Scan for the cell matching the given text and deliver its [x, y] coordinate at center. 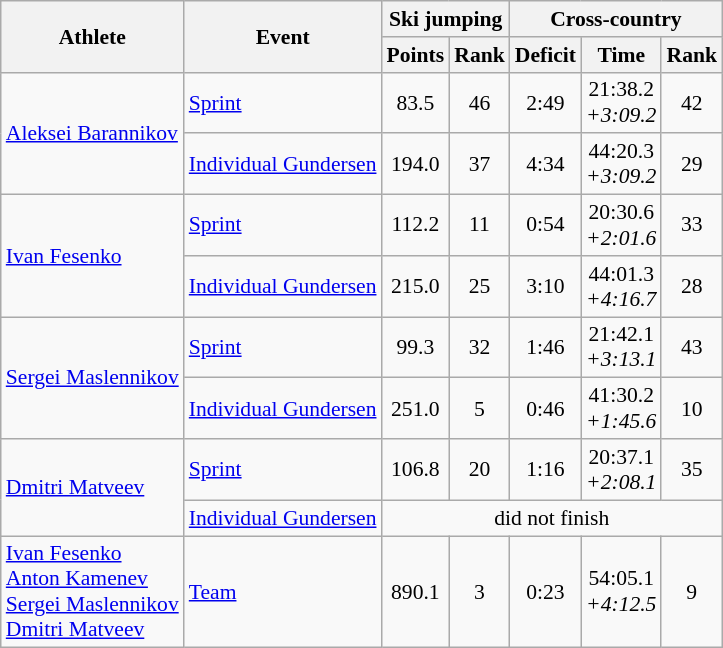
83.5 [416, 102]
42 [692, 102]
21:38.2+3:09.2 [621, 102]
0:46 [546, 408]
Event [283, 36]
Dmitri Matveev [92, 488]
Deficit [546, 55]
20:30.6+2:01.6 [621, 226]
Sergei Maslennikov [92, 378]
251.0 [416, 408]
0:23 [546, 592]
890.1 [416, 592]
41:30.2+1:45.6 [621, 408]
112.2 [416, 226]
11 [480, 226]
4:34 [546, 164]
194.0 [416, 164]
44:20.3+3:09.2 [621, 164]
33 [692, 226]
44:01.3+4:16.7 [621, 286]
10 [692, 408]
9 [692, 592]
37 [480, 164]
0:54 [546, 226]
1:16 [546, 470]
43 [692, 348]
3 [480, 592]
Ski jumping [446, 19]
32 [480, 348]
54:05.1+4:12.5 [621, 592]
28 [692, 286]
Cross-country [616, 19]
1:46 [546, 348]
46 [480, 102]
did not finish [552, 518]
99.3 [416, 348]
Team [283, 592]
Points [416, 55]
25 [480, 286]
20:37.1+2:08.1 [621, 470]
35 [692, 470]
Ivan FesenkoAnton KamenevSergei MaslennikovDmitri Matveev [92, 592]
20 [480, 470]
5 [480, 408]
Time [621, 55]
Ivan Fesenko [92, 256]
21:42.1+3:13.1 [621, 348]
29 [692, 164]
215.0 [416, 286]
2:49 [546, 102]
Athlete [92, 36]
3:10 [546, 286]
Aleksei Barannikov [92, 133]
106.8 [416, 470]
